Determine the (x, y) coordinate at the center of the cell enclosing the given text.  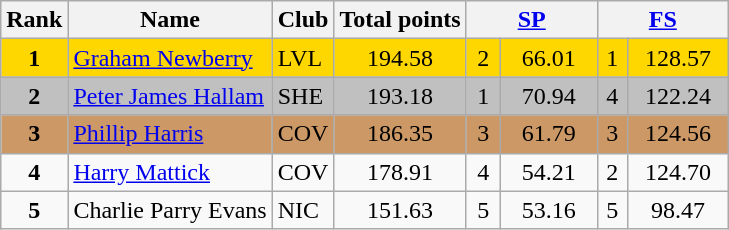
NIC (303, 210)
193.18 (400, 96)
Name (170, 20)
LVL (303, 58)
194.58 (400, 58)
Rank (34, 20)
124.56 (678, 134)
122.24 (678, 96)
124.70 (678, 172)
61.79 (548, 134)
Total points (400, 20)
Graham Newberry (170, 58)
128.57 (678, 58)
SP (532, 20)
53.16 (548, 210)
70.94 (548, 96)
Phillip Harris (170, 134)
Peter James Hallam (170, 96)
FS (662, 20)
Club (303, 20)
Charlie Parry Evans (170, 210)
178.91 (400, 172)
151.63 (400, 210)
54.21 (548, 172)
98.47 (678, 210)
Harry Mattick (170, 172)
66.01 (548, 58)
186.35 (400, 134)
SHE (303, 96)
